Locate the cell with the specified text and output its (X, Y) center coordinate. 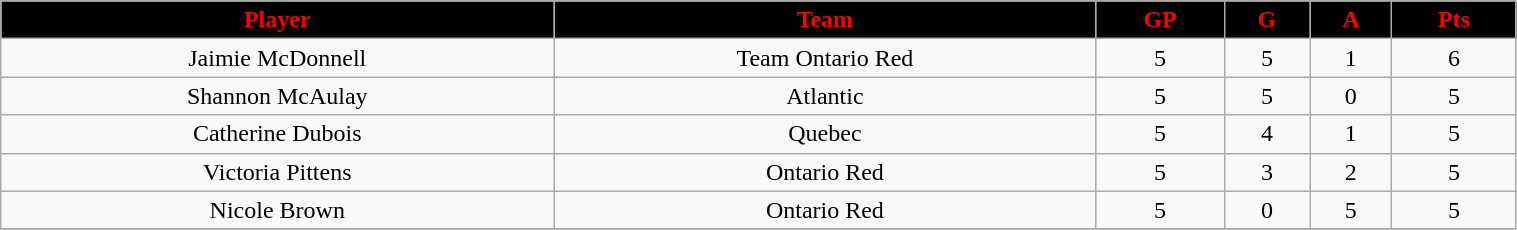
3 (1267, 172)
Atlantic (825, 96)
Team Ontario Red (825, 58)
Pts (1454, 20)
Jaimie McDonnell (278, 58)
4 (1267, 134)
Catherine Dubois (278, 134)
2 (1351, 172)
GP (1160, 20)
Player (278, 20)
Nicole Brown (278, 210)
6 (1454, 58)
Shannon McAulay (278, 96)
Team (825, 20)
A (1351, 20)
Quebec (825, 134)
G (1267, 20)
Victoria Pittens (278, 172)
